Extract the (X, Y) coordinate from the center of the cell holding the provided text.  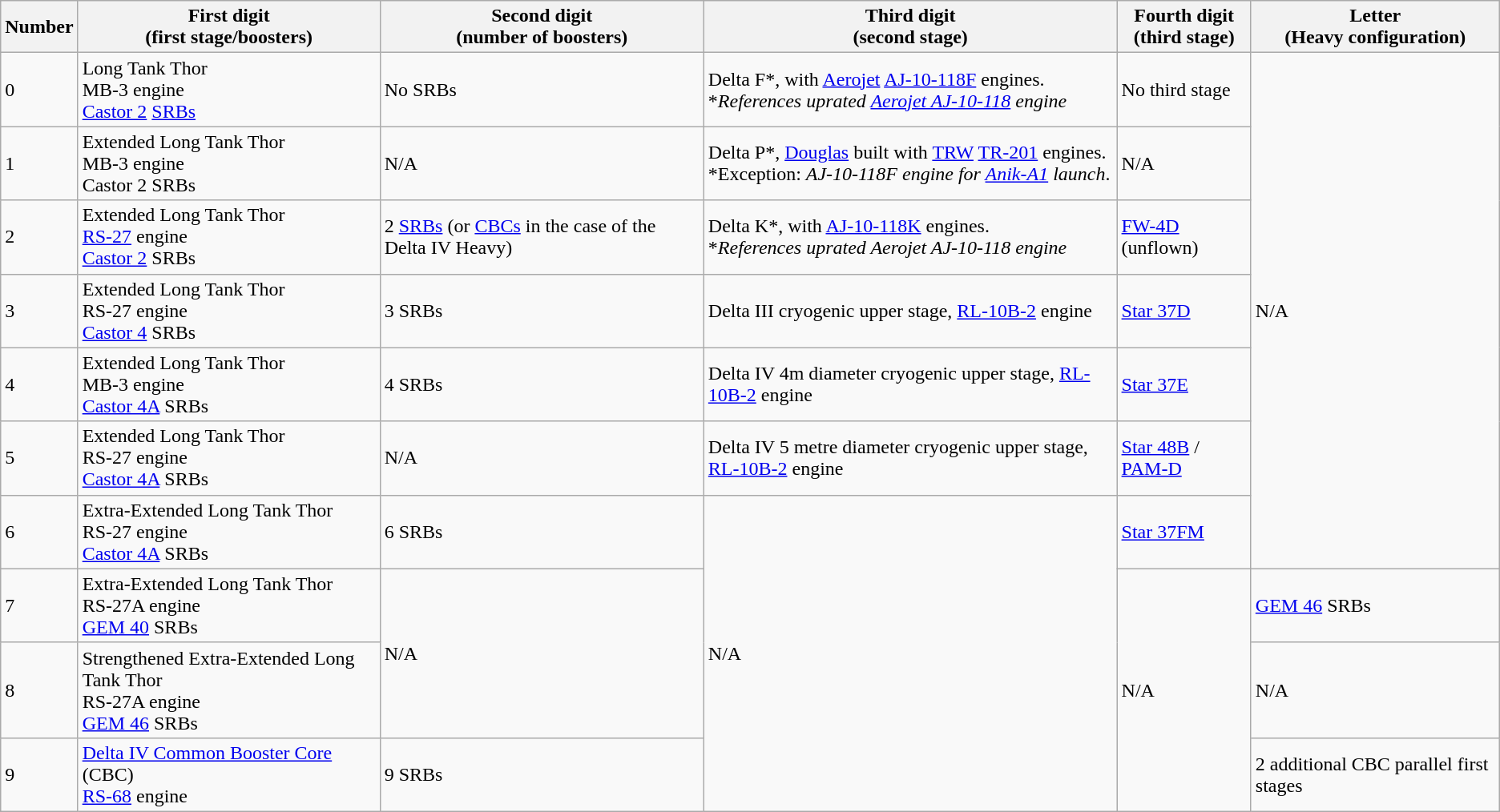
Number (39, 27)
First digit(first stage/boosters) (229, 27)
Star 37E (1184, 384)
Extended Long Tank ThorRS-27 engineCastor 2 SRBs (229, 237)
4 SRBs (542, 384)
6 (39, 532)
Delta K*, with AJ-10-118K engines.*References uprated Aerojet AJ-10-118 engine (910, 237)
Delta IV 4m diameter cryogenic upper stage, RL-10B-2 engine (910, 384)
Delta III cryogenic upper stage, RL-10B-2 engine (910, 311)
0 (39, 90)
FW-4D (unflown) (1184, 237)
Star 48B / PAM-D (1184, 458)
Star 37D (1184, 311)
1 (39, 163)
Extended Long Tank ThorRS-27 engineCastor 4A SRBs (229, 458)
Extra-Extended Long Tank ThorRS-27 engineCastor 4A SRBs (229, 532)
9 SRBs (542, 774)
Extended Long Tank ThorMB-3 engineCastor 4A SRBs (229, 384)
No SRBs (542, 90)
Strengthened Extra-Extended Long Tank ThorRS-27A engineGEM 46 SRBs (229, 690)
Letter(Heavy configuration) (1375, 27)
2 additional CBC parallel first stages (1375, 774)
8 (39, 690)
Extended Long Tank ThorRS-27 engineCastor 4 SRBs (229, 311)
2 SRBs (or CBCs in the case of the Delta IV Heavy) (542, 237)
Fourth digit(third stage) (1184, 27)
3 (39, 311)
7 (39, 605)
Delta P*, Douglas built with TRW TR-201 engines.*Exception: AJ-10-118F engine for Anik-A1 launch. (910, 163)
5 (39, 458)
Delta IV Common Booster Core (CBC)RS-68 engine (229, 774)
Delta F*, with Aerojet AJ-10-118F engines.*References uprated Aerojet AJ-10-118 engine (910, 90)
9 (39, 774)
Third digit(second stage) (910, 27)
Long Tank ThorMB-3 engineCastor 2 SRBs (229, 90)
Delta IV 5 metre diameter cryogenic upper stage, RL-10B-2 engine (910, 458)
Star 37FM (1184, 532)
3 SRBs (542, 311)
Second digit(number of boosters) (542, 27)
2 (39, 237)
4 (39, 384)
6 SRBs (542, 532)
GEM 46 SRBs (1375, 605)
No third stage (1184, 90)
Extra-Extended Long Tank ThorRS-27A engineGEM 40 SRBs (229, 605)
Extended Long Tank ThorMB-3 engineCastor 2 SRBs (229, 163)
